Scan for the cell matching the given text and deliver its (x, y) coordinate at center. 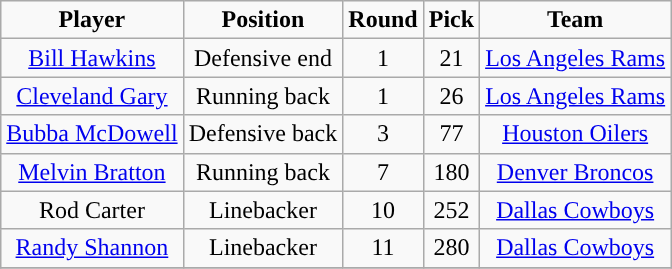
77 (451, 134)
252 (451, 210)
Team (576, 20)
Bubba McDowell (92, 134)
Position (263, 20)
21 (451, 58)
3 (383, 134)
11 (383, 248)
280 (451, 248)
Bill Hawkins (92, 58)
Melvin Bratton (92, 172)
Rod Carter (92, 210)
Defensive back (263, 134)
180 (451, 172)
10 (383, 210)
Player (92, 20)
7 (383, 172)
Defensive end (263, 58)
26 (451, 96)
Round (383, 20)
Houston Oilers (576, 134)
Cleveland Gary (92, 96)
Denver Broncos (576, 172)
Pick (451, 20)
Randy Shannon (92, 248)
